Find where the given text appears and provide that cell's center as [X, Y] coordinate. 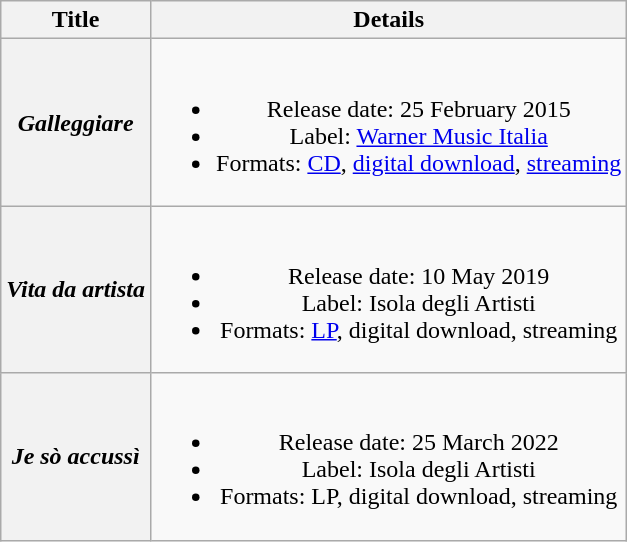
Release date: 10 May 2019Label: Isola degli ArtistiFormats: LP, digital download, streaming [389, 290]
Release date: 25 March 2022Label: Isola degli ArtistiFormats: LP, digital download, streaming [389, 456]
Release date: 25 February 2015Label: Warner Music ItaliaFormats: CD, digital download, streaming [389, 122]
Details [389, 20]
Title [76, 20]
Je sò accussì [76, 456]
Vita da artista [76, 290]
Galleggiare [76, 122]
